Return (x, y) of the center of cell containing provided text 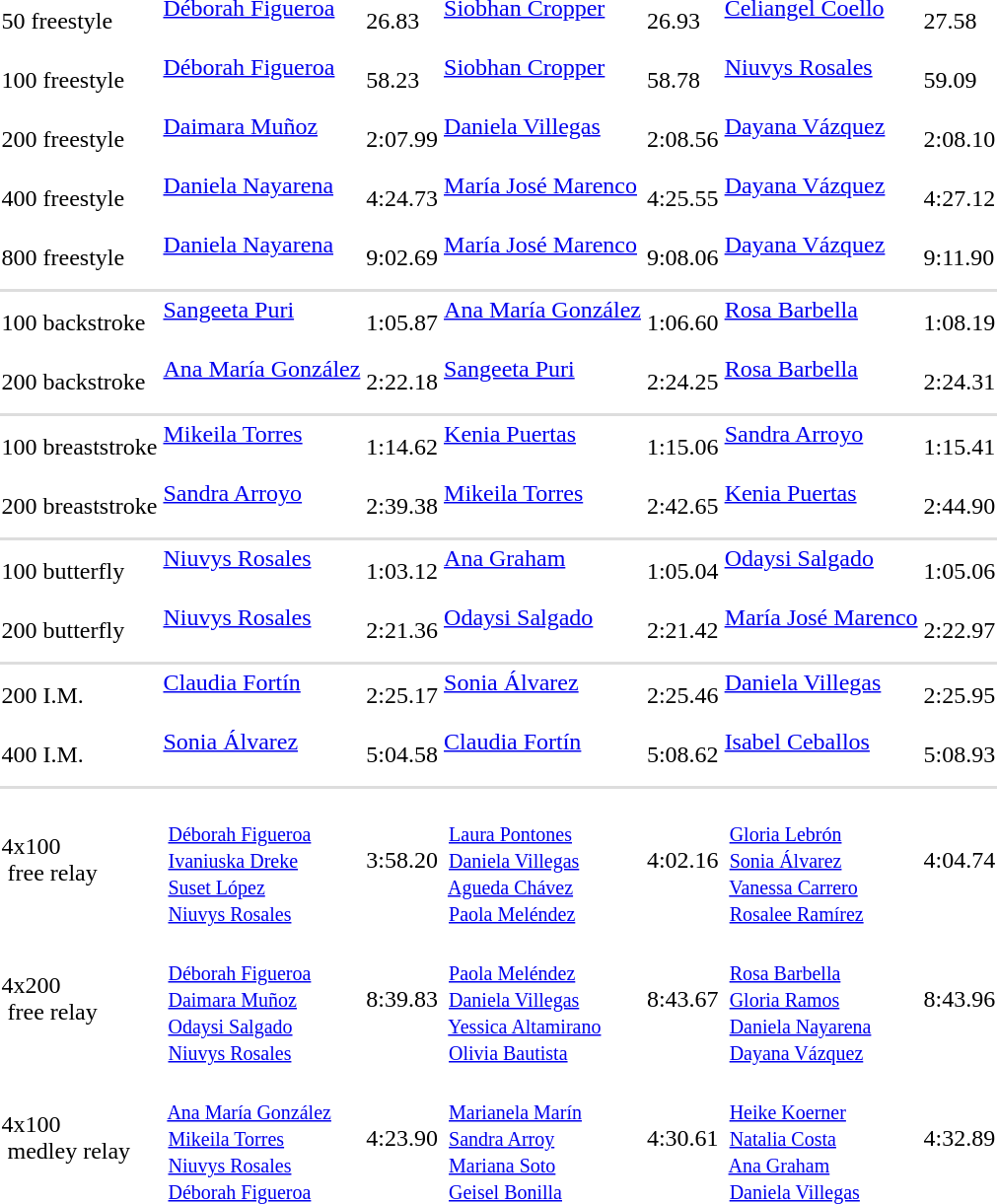
Ana Graham (542, 572)
Daimara Muñoz (262, 140)
4:25.55 (682, 199)
2:25.46 (682, 696)
3:58.20 (402, 860)
200 freestyle (79, 140)
4:27.12 (960, 199)
400 freestyle (79, 199)
Paola Meléndez Daniela Villegas Yessica Altamirano Olivia Bautista (542, 999)
1:15.41 (960, 448)
1:15.06 (682, 448)
1:03.12 (402, 572)
2:39.38 (402, 507)
1:06.60 (682, 323)
4x200 free relay (79, 999)
1:05.06 (960, 572)
4:04.74 (960, 860)
2:07.99 (402, 140)
100 butterfly (79, 572)
Déborah Figueroa Ivaniuska Dreke Suset López Niuvys Rosales (262, 860)
59.09 (960, 81)
8:43.67 (682, 999)
200 butterfly (79, 631)
200 backstroke (79, 383)
9:02.69 (402, 258)
2:22.18 (402, 383)
9:11.90 (960, 258)
8:39.83 (402, 999)
2:21.36 (402, 631)
2:08.56 (682, 140)
2:44.90 (960, 507)
100 freestyle (79, 81)
2:25.95 (960, 696)
100 breaststroke (79, 448)
4x100 free relay (79, 860)
4:02.16 (682, 860)
Déborah Figueroa (262, 81)
2:21.42 (682, 631)
200 breaststroke (79, 507)
Gloria Lebrón Sonia Álvarez Vanessa Carrero Rosalee Ramírez (820, 860)
Rosa Barbella Gloria Ramos Daniela Nayarena Dayana Vázquez (820, 999)
Siobhan Cropper (542, 81)
2:42.65 (682, 507)
2:24.31 (960, 383)
1:05.87 (402, 323)
100 backstroke (79, 323)
5:08.62 (682, 755)
Laura Pontones Daniela Villegas Agueda Chávez Paola Meléndez (542, 860)
1:05.04 (682, 572)
1:14.62 (402, 448)
58.23 (402, 81)
800 freestyle (79, 258)
58.78 (682, 81)
200 I.M. (79, 696)
5:08.93 (960, 755)
8:43.96 (960, 999)
2:08.10 (960, 140)
9:08.06 (682, 258)
Isabel Ceballos (820, 755)
1:08.19 (960, 323)
400 I.M. (79, 755)
Déborah Figueroa Daimara Muñoz Odaysi Salgado Niuvys Rosales (262, 999)
2:25.17 (402, 696)
5:04.58 (402, 755)
4:24.73 (402, 199)
2:22.97 (960, 631)
2:24.25 (682, 383)
